Capture the cell that displays the provided text and extract its [X, Y] central coordinate. 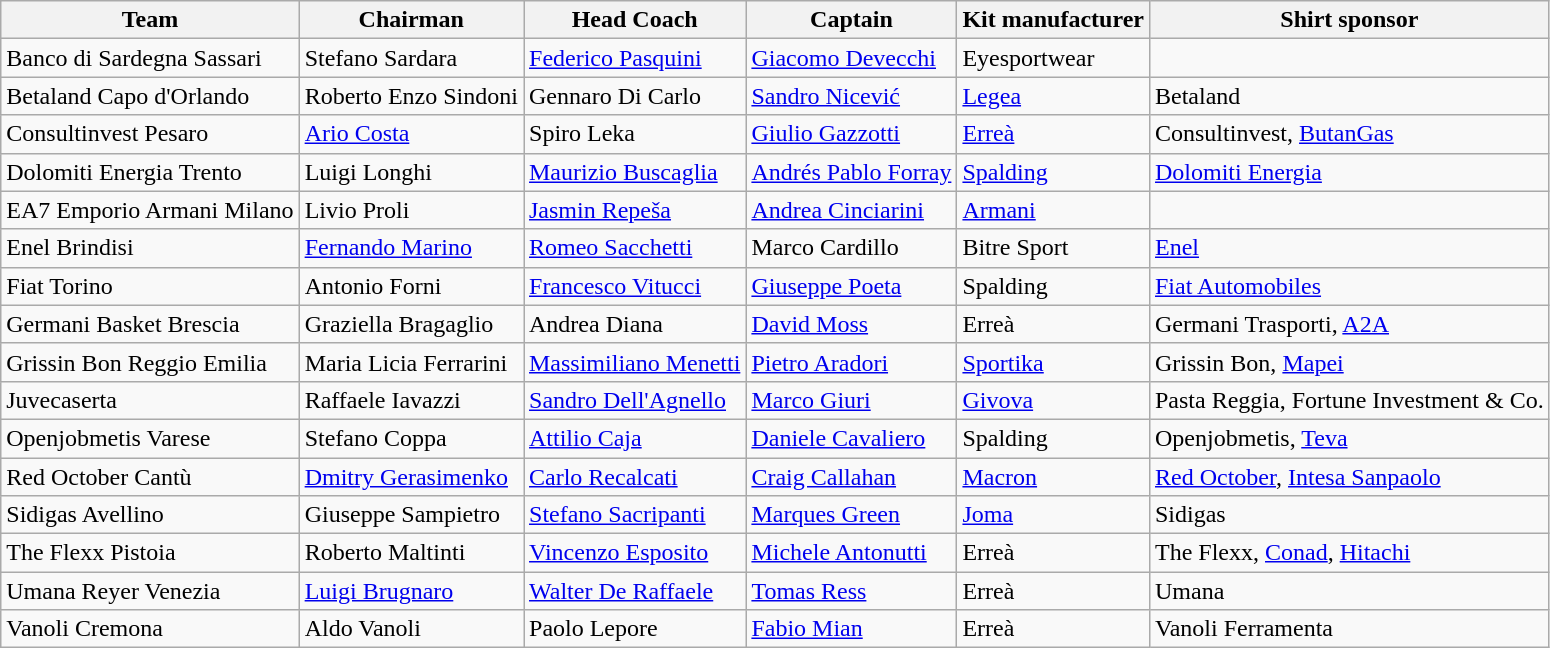
Team [150, 20]
Shirt sponsor [1349, 20]
Joma [1054, 515]
Dolomiti Energia [1349, 172]
Paolo Lepore [635, 629]
Red October Cantù [150, 477]
Consultinvest, ButanGas [1349, 134]
Andrés Pablo Forray [852, 172]
Sportika [1054, 362]
Daniele Cavaliero [852, 438]
Pasta Reggia, Fortune Investment & Co. [1349, 400]
Ario Costa [411, 134]
Stefano Sacripanti [635, 515]
Federico Pasquini [635, 58]
Livio Proli [411, 210]
Pietro Aradori [852, 362]
Vanoli Ferramenta [1349, 629]
Legea [1054, 96]
Enel Brindisi [150, 248]
Walter De Raffaele [635, 591]
Betaland Capo d'Orlando [150, 96]
Giulio Gazzotti [852, 134]
Gennaro Di Carlo [635, 96]
Jasmin Repeša [635, 210]
Massimiliano Menetti [635, 362]
Armani [1054, 210]
Germani Basket Brescia [150, 324]
Andrea Diana [635, 324]
Tomas Ress [852, 591]
The Flexx Pistoia [150, 553]
Michele Antonutti [852, 553]
Consultinvest Pesaro [150, 134]
Umana Reyer Venezia [150, 591]
Raffaele Iavazzi [411, 400]
David Moss [852, 324]
Marco Cardillo [852, 248]
Vanoli Cremona [150, 629]
Luigi Brugnaro [411, 591]
Openjobmetis Varese [150, 438]
The Flexx, Conad, Hitachi [1349, 553]
Roberto Enzo Sindoni [411, 96]
Sandro Dell'Agnello [635, 400]
Umana [1349, 591]
Betaland [1349, 96]
Luigi Longhi [411, 172]
EA7 Emporio Armani Milano [150, 210]
Openjobmetis, Teva [1349, 438]
Fabio Mian [852, 629]
Grissin Bon, Mapei [1349, 362]
Macron [1054, 477]
Maurizio Buscaglia [635, 172]
Enel [1349, 248]
Spiro Leka [635, 134]
Sandro Nicević [852, 96]
Kit manufacturer [1054, 20]
Maria Licia Ferrarini [411, 362]
Head Coach [635, 20]
Marques Green [852, 515]
Fiat Automobiles [1349, 286]
Andrea Cinciarini [852, 210]
Attilio Caja [635, 438]
Vincenzo Esposito [635, 553]
Bitre Sport [1054, 248]
Carlo Recalcati [635, 477]
Eyesportwear [1054, 58]
Sidigas [1349, 515]
Germani Trasporti, A2A [1349, 324]
Craig Callahan [852, 477]
Giuseppe Poeta [852, 286]
Juvecaserta [150, 400]
Stefano Coppa [411, 438]
Grissin Bon Reggio Emilia [150, 362]
Giuseppe Sampietro [411, 515]
Red October, Intesa Sanpaolo [1349, 477]
Aldo Vanoli [411, 629]
Antonio Forni [411, 286]
Giacomo Devecchi [852, 58]
Stefano Sardara [411, 58]
Graziella Bragaglio [411, 324]
Marco Giuri [852, 400]
Sidigas Avellino [150, 515]
Fernando Marino [411, 248]
Banco di Sardegna Sassari [150, 58]
Dmitry Gerasimenko [411, 477]
Captain [852, 20]
Francesco Vitucci [635, 286]
Dolomiti Energia Trento [150, 172]
Roberto Maltinti [411, 553]
Givova [1054, 400]
Chairman [411, 20]
Romeo Sacchetti [635, 248]
Fiat Torino [150, 286]
